Detect which cell encompasses the target text, then output its (x, y) center coordinate. 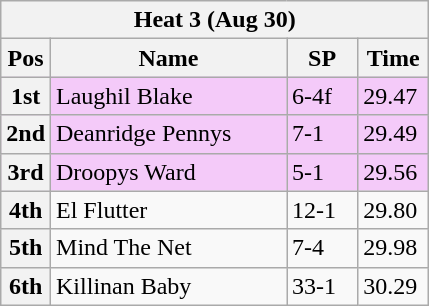
SP (322, 58)
Killinan Baby (169, 286)
33-1 (322, 286)
Pos (26, 58)
Deanridge Pennys (169, 134)
6th (26, 286)
29.56 (394, 172)
6-4f (322, 96)
Heat 3 (Aug 30) (215, 20)
4th (26, 210)
1st (26, 96)
Time (394, 58)
29.47 (394, 96)
El Flutter (169, 210)
Droopys Ward (169, 172)
7-1 (322, 134)
29.98 (394, 248)
Laughil Blake (169, 96)
12-1 (322, 210)
5-1 (322, 172)
30.29 (394, 286)
7-4 (322, 248)
29.49 (394, 134)
Mind The Net (169, 248)
29.80 (394, 210)
2nd (26, 134)
3rd (26, 172)
Name (169, 58)
5th (26, 248)
